Return the [x, y] coordinate for the center point of the cell that contains the specified text.  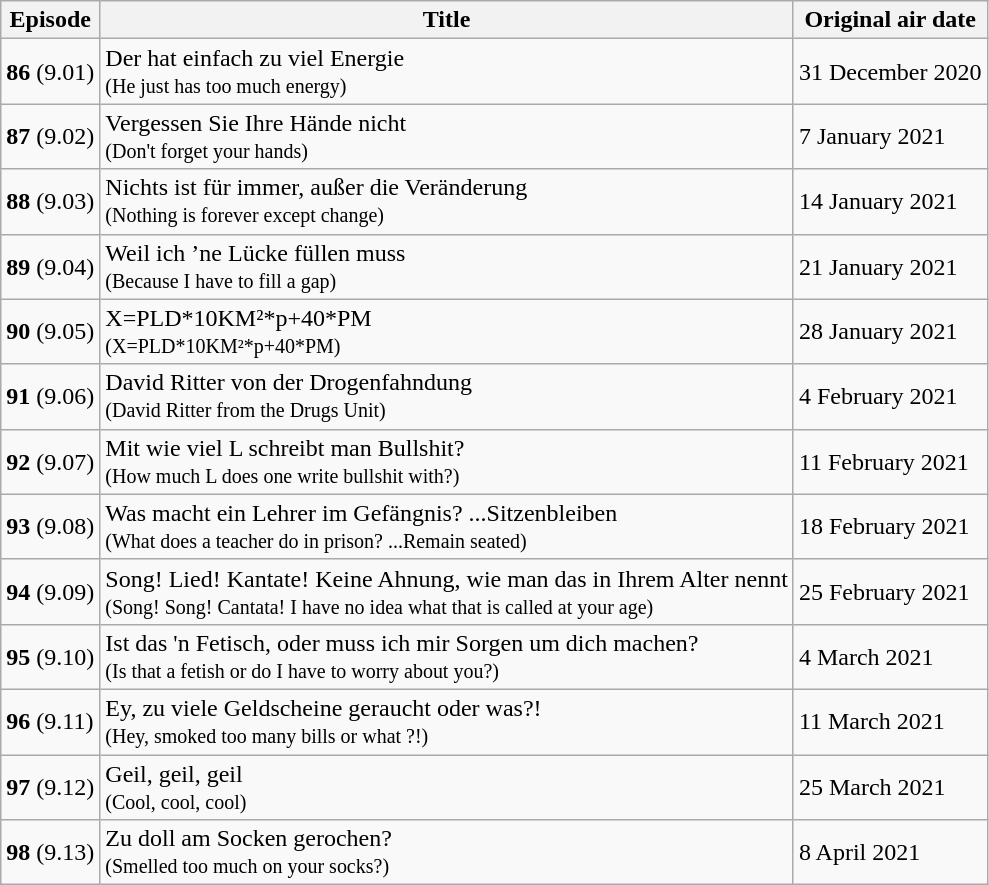
97 (9.12) [50, 786]
Was macht ein Lehrer im Gefängnis? ...Sitzenbleiben(What does a teacher do in prison? ...Remain seated) [447, 526]
93 (9.08) [50, 526]
4 February 2021 [890, 396]
Episode [50, 20]
Mit wie viel L schreibt man Bullshit?(How much L does one write bullshit with?) [447, 462]
94 (9.09) [50, 592]
Song! Lied! Kantate! Keine Ahnung, wie man das in Ihrem Alter nennt(Song! Song! Cantata! I have no idea what that is called at your age) [447, 592]
89 (9.04) [50, 266]
90 (9.05) [50, 332]
Ey, zu viele Geldscheine geraucht oder was?!(Hey, smoked too many bills or what ?!) [447, 722]
87 (9.02) [50, 136]
28 January 2021 [890, 332]
Original air date [890, 20]
18 February 2021 [890, 526]
96 (9.11) [50, 722]
95 (9.10) [50, 656]
Der hat einfach zu viel Energie(He just has too much energy) [447, 72]
98 (9.13) [50, 852]
4 March 2021 [890, 656]
88 (9.03) [50, 202]
Weil ich ’ne Lücke füllen muss(Because I have to fill a gap) [447, 266]
Title [447, 20]
31 December 2020 [890, 72]
11 February 2021 [890, 462]
Vergessen Sie Ihre Hände nicht(Don't forget your hands) [447, 136]
11 March 2021 [890, 722]
7 January 2021 [890, 136]
14 January 2021 [890, 202]
25 February 2021 [890, 592]
21 January 2021 [890, 266]
Nichts ist für immer, außer die Veränderung(Nothing is forever except change) [447, 202]
Zu doll am Socken gerochen?(Smelled too much on your socks?) [447, 852]
8 April 2021 [890, 852]
91 (9.06) [50, 396]
David Ritter von der Drogenfahndung(David Ritter from the Drugs Unit) [447, 396]
X=PLD*10KM²*p+40*PM(X=PLD*10KM²*p+40*PM) [447, 332]
Ist das 'n Fetisch, oder muss ich mir Sorgen um dich machen?(Is that a fetish or do I have to worry about you?) [447, 656]
Geil, geil, geil(Cool, cool, cool) [447, 786]
86 (9.01) [50, 72]
25 March 2021 [890, 786]
92 (9.07) [50, 462]
